Return the (X, Y) coordinate for the center point of the cell that contains the specified text.  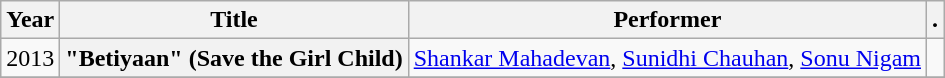
Performer (667, 20)
Shankar Mahadevan, Sunidhi Chauhan, Sonu Nigam (667, 58)
Title (234, 20)
"Betiyaan" (Save the Girl Child) (234, 58)
Year (30, 20)
. (936, 20)
2013 (30, 58)
